Provide the [X, Y] coordinate of the cell's center where the given text is located.  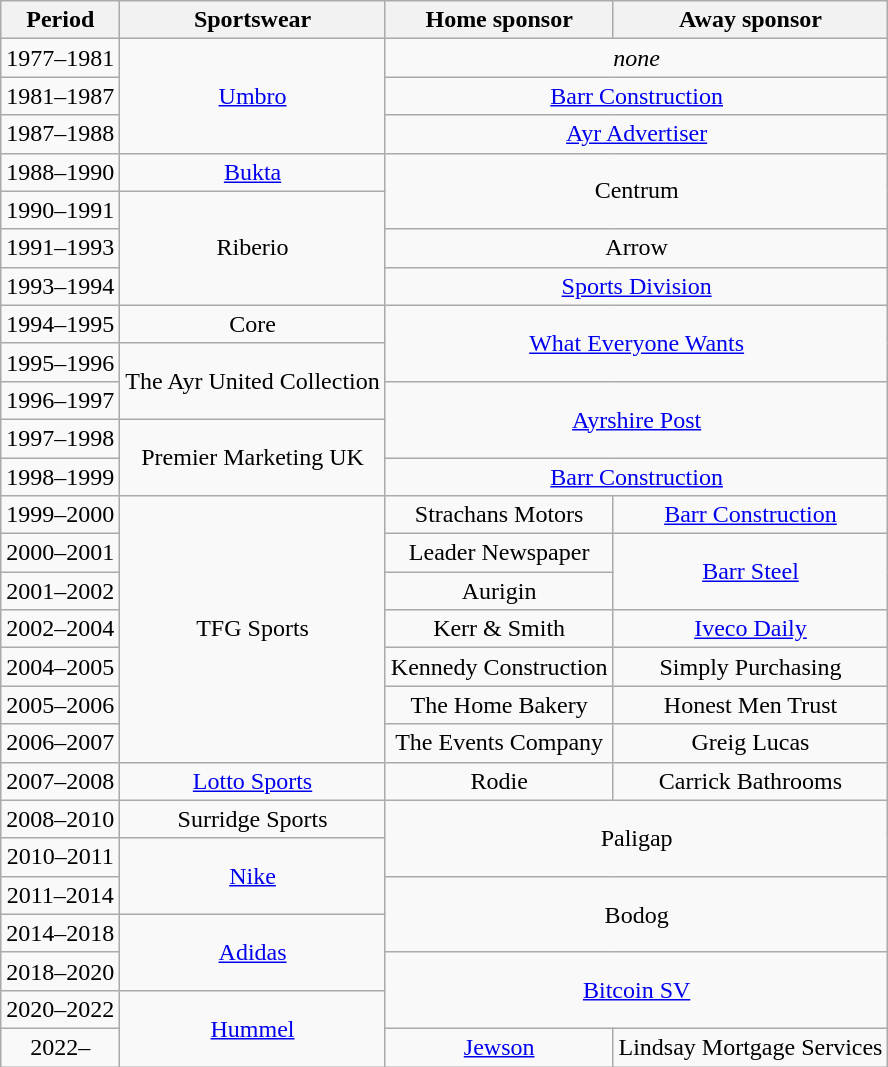
Bukta [252, 172]
Lotto Sports [252, 781]
Surridge Sports [252, 819]
Nike [252, 876]
2002–2004 [60, 629]
Leader Newspaper [499, 553]
1996–1997 [60, 400]
2001–2002 [60, 591]
Kerr & Smith [499, 629]
Sports Division [636, 286]
Adidas [252, 952]
1997–1998 [60, 438]
Arrow [636, 248]
Sportswear [252, 20]
Strachans Motors [499, 515]
1977–1981 [60, 58]
TFG Sports [252, 629]
Barr Steel [750, 572]
The Ayr United Collection [252, 381]
Home sponsor [499, 20]
Greig Lucas [750, 743]
Core [252, 324]
2008–2010 [60, 819]
Paligap [636, 838]
1981–1987 [60, 96]
Umbro [252, 96]
2007–2008 [60, 781]
2020–2022 [60, 1009]
1990–1991 [60, 210]
What Everyone Wants [636, 343]
Kennedy Construction [499, 667]
1991–1993 [60, 248]
The Events Company [499, 743]
2014–2018 [60, 933]
Carrick Bathrooms [750, 781]
Riberio [252, 248]
2006–2007 [60, 743]
Bodog [636, 914]
2018–2020 [60, 971]
1987–1988 [60, 134]
2004–2005 [60, 667]
Simply Purchasing [750, 667]
Rodie [499, 781]
Honest Men Trust [750, 705]
Jewson [499, 1047]
2005–2006 [60, 705]
Period [60, 20]
2010–2011 [60, 857]
2000–2001 [60, 553]
2022– [60, 1047]
1995–1996 [60, 362]
Premier Marketing UK [252, 457]
Bitcoin SV [636, 990]
Lindsay Mortgage Services [750, 1047]
Centrum [636, 191]
Ayrshire Post [636, 419]
none [636, 58]
Ayr Advertiser [636, 134]
Iveco Daily [750, 629]
Away sponsor [750, 20]
2011–2014 [60, 895]
1994–1995 [60, 324]
1999–2000 [60, 515]
Hummel [252, 1028]
The Home Bakery [499, 705]
1998–1999 [60, 477]
1988–1990 [60, 172]
Aurigin [499, 591]
1993–1994 [60, 286]
